Scan for the cell matching the given text and deliver its [X, Y] coordinate at center. 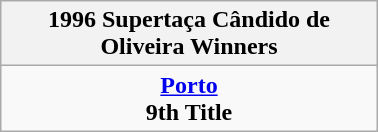
Porto9th Title [189, 98]
1996 Supertaça Cândido de Oliveira Winners [189, 34]
